Return [X, Y] of the center of cell containing provided text 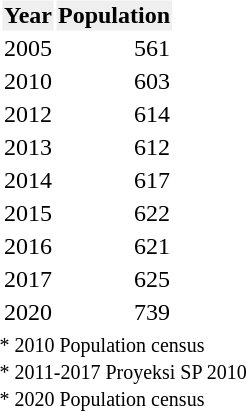
625 [114, 279]
2020 [28, 313]
2010 [28, 81]
561 [114, 49]
2017 [28, 279]
739 [114, 313]
2016 [28, 247]
Population [114, 15]
621 [114, 247]
612 [114, 147]
Year [28, 15]
617 [114, 181]
2012 [28, 115]
2015 [28, 213]
2005 [28, 49]
614 [114, 115]
622 [114, 213]
603 [114, 81]
2014 [28, 181]
2013 [28, 147]
